Search for the cell housing the specified text and yield its [x, y] center coordinate. 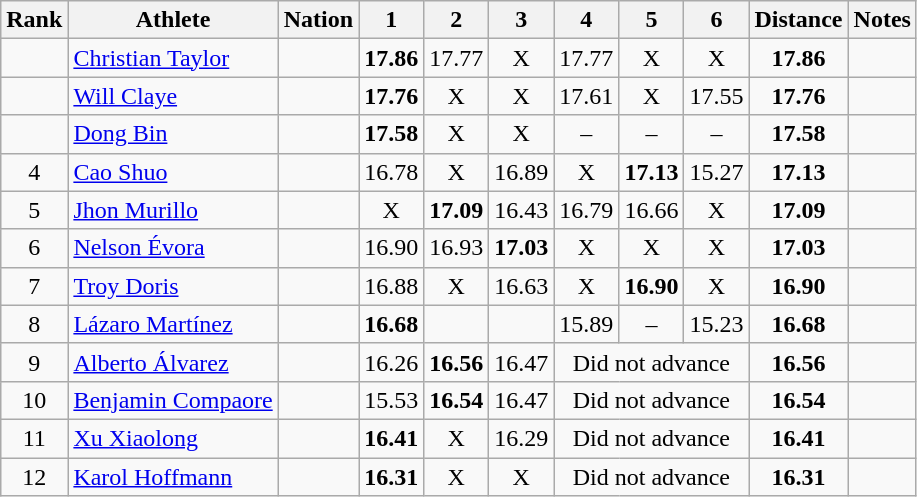
Alberto Álvarez [173, 362]
16.93 [456, 248]
1 [392, 20]
16.79 [586, 210]
15.89 [586, 324]
Nelson Évora [173, 248]
7 [34, 286]
16.78 [392, 172]
Notes [882, 20]
17.55 [716, 96]
2 [456, 20]
Will Claye [173, 96]
3 [522, 20]
Troy Doris [173, 286]
11 [34, 438]
Christian Taylor [173, 58]
Karol Hoffmann [173, 477]
16.26 [392, 362]
16.88 [392, 286]
Benjamin Compaore [173, 400]
Cao Shuo [173, 172]
15.27 [716, 172]
16.89 [522, 172]
8 [34, 324]
9 [34, 362]
Nation [318, 20]
Rank [34, 20]
16.66 [652, 210]
16.29 [522, 438]
Distance [798, 20]
15.53 [392, 400]
17.61 [586, 96]
16.43 [522, 210]
Jhon Murillo [173, 210]
16.63 [522, 286]
Dong Bin [173, 134]
Athlete [173, 20]
12 [34, 477]
10 [34, 400]
Xu Xiaolong [173, 438]
Lázaro Martínez [173, 324]
15.23 [716, 324]
